Extract the (X, Y) coordinate from the center of the cell holding the provided text.  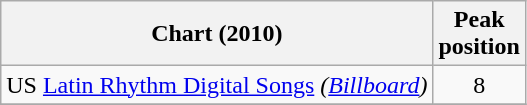
8 (479, 85)
Chart (2010) (217, 34)
Peakposition (479, 34)
US Latin Rhythm Digital Songs (Billboard) (217, 85)
